Provide the (X, Y) coordinate of the cell's center where the given text is located.  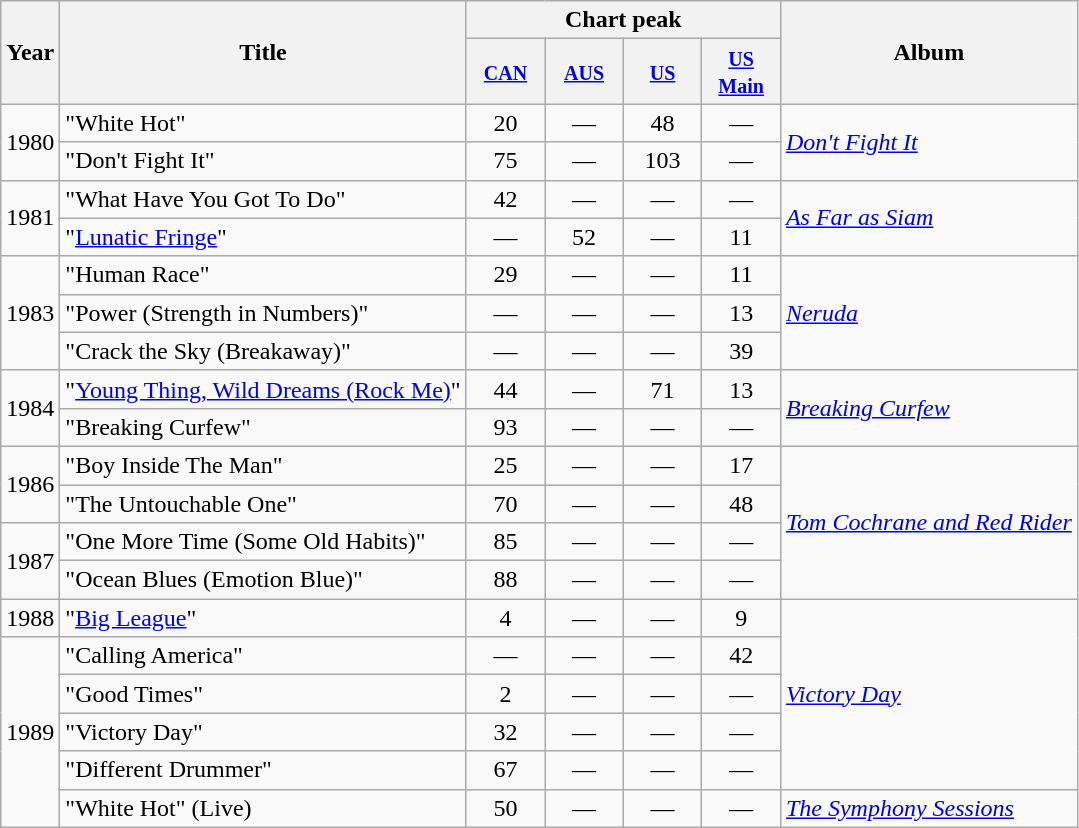
88 (506, 580)
32 (506, 732)
"What Have You Got To Do" (263, 199)
Breaking Curfew (928, 408)
CAN (506, 72)
"Boy Inside The Man" (263, 465)
"Calling America" (263, 656)
17 (742, 465)
"White Hot" (263, 123)
Victory Day (928, 694)
71 (662, 389)
"Lunatic Fringe" (263, 237)
USMain (742, 72)
1983 (30, 313)
Year (30, 52)
"The Untouchable One" (263, 503)
AUS (584, 72)
"Victory Day" (263, 732)
20 (506, 123)
85 (506, 542)
44 (506, 389)
Don't Fight It (928, 142)
25 (506, 465)
"Good Times" (263, 694)
1987 (30, 561)
1981 (30, 218)
39 (742, 351)
"Breaking Curfew" (263, 427)
"Different Drummer" (263, 770)
"Power (Strength in Numbers)" (263, 313)
"White Hot" (Live) (263, 808)
Album (928, 52)
1988 (30, 618)
9 (742, 618)
"Big League" (263, 618)
US (662, 72)
75 (506, 161)
70 (506, 503)
"Human Race" (263, 275)
2 (506, 694)
50 (506, 808)
Title (263, 52)
1984 (30, 408)
As Far as Siam (928, 218)
67 (506, 770)
1986 (30, 484)
Chart peak (623, 20)
"Crack the Sky (Breakaway)" (263, 351)
"Young Thing, Wild Dreams (Rock Me)" (263, 389)
1980 (30, 142)
"One More Time (Some Old Habits)" (263, 542)
Neruda (928, 313)
93 (506, 427)
52 (584, 237)
29 (506, 275)
"Ocean Blues (Emotion Blue)" (263, 580)
103 (662, 161)
The Symphony Sessions (928, 808)
"Don't Fight It" (263, 161)
4 (506, 618)
Tom Cochrane and Red Rider (928, 522)
1989 (30, 732)
